Provide the [X, Y] coordinate of the cell's center where the given text is located.  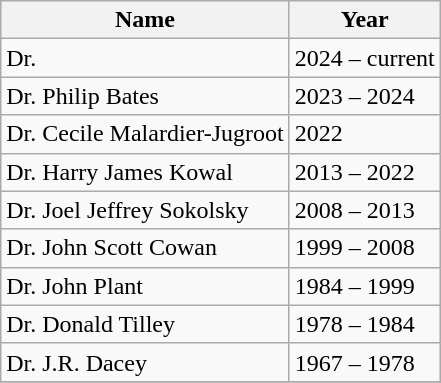
Dr. John Scott Cowan [145, 248]
1967 – 1978 [364, 362]
2023 – 2024 [364, 96]
1984 – 1999 [364, 286]
Dr. Donald Tilley [145, 324]
Name [145, 20]
Dr. Philip Bates [145, 96]
1999 – 2008 [364, 248]
Dr. [145, 58]
Dr. John Plant [145, 286]
Dr. Harry James Kowal [145, 172]
2022 [364, 134]
2008 – 2013 [364, 210]
Year [364, 20]
2024 – current [364, 58]
Dr. Cecile Malardier-Jugroot [145, 134]
2013 – 2022 [364, 172]
1978 – 1984 [364, 324]
Dr. Joel Jeffrey Sokolsky [145, 210]
Dr. J.R. Dacey [145, 362]
